For the text-containing cell, return its midpoint in [X, Y] coordinate format. 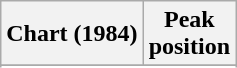
Peakposition [189, 34]
Chart (1984) [72, 34]
